Return the [x, y] coordinate for the center point of the cell that contains the specified text.  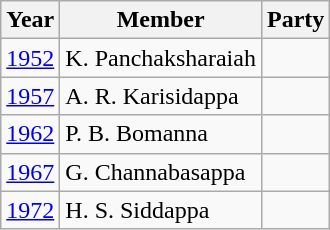
H. S. Siddappa [161, 210]
Member [161, 20]
1952 [30, 58]
P. B. Bomanna [161, 134]
1972 [30, 210]
K. Panchaksharaiah [161, 58]
1967 [30, 172]
Party [295, 20]
G. Channabasappa [161, 172]
1957 [30, 96]
Year [30, 20]
1962 [30, 134]
A. R. Karisidappa [161, 96]
